From the cell containing the given text, extract its center point as [X, Y] coordinate. 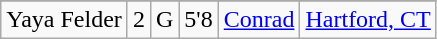
Hartford, CT [368, 20]
Yaya Felder [64, 20]
5'8 [198, 20]
2 [138, 20]
Conrad [259, 20]
G [164, 20]
